Provide the [X, Y] coordinate of the cell's center where the given text is located.  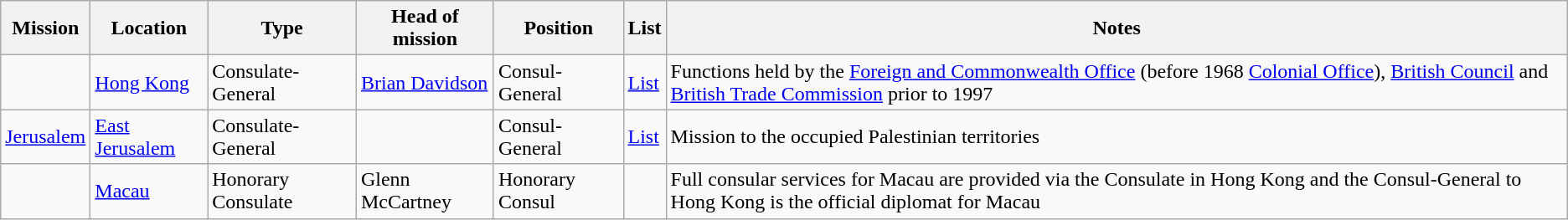
Honorary Consulate [282, 191]
Hong Kong [149, 82]
Glenn McCartney [425, 191]
Mission to the occupied Palestinian territories [1117, 137]
Notes [1117, 28]
Position [558, 28]
Mission [45, 28]
Functions held by the Foreign and Commonwealth Office (before 1968 Colonial Office), British Council and British Trade Commission prior to 1997 [1117, 82]
Macau [149, 191]
Full consular services for Macau are provided via the Consulate in Hong Kong and the Consul-General to Hong Kong is the official diplomat for Macau [1117, 191]
Head of mission [425, 28]
Honorary Consul [558, 191]
Jerusalem [45, 137]
Type [282, 28]
East Jerusalem [149, 137]
Location [149, 28]
Brian Davidson [425, 82]
